Capture the cell that displays the provided text and extract its [x, y] central coordinate. 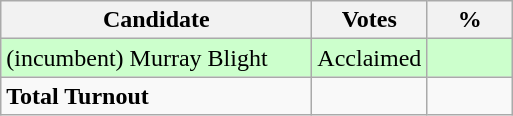
Acclaimed [370, 58]
Candidate [156, 20]
Votes [370, 20]
(incumbent) Murray Blight [156, 58]
% [470, 20]
Total Turnout [156, 96]
